From the cell containing the given text, extract its center point as [x, y] coordinate. 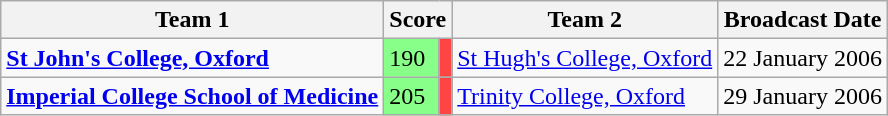
Team 2 [585, 20]
205 [412, 96]
St John's College, Oxford [192, 58]
Imperial College School of Medicine [192, 96]
Score [418, 20]
22 January 2006 [803, 58]
Broadcast Date [803, 20]
Trinity College, Oxford [585, 96]
190 [412, 58]
Team 1 [192, 20]
29 January 2006 [803, 96]
St Hugh's College, Oxford [585, 58]
